From the cell containing the given text, extract its center point as [X, Y] coordinate. 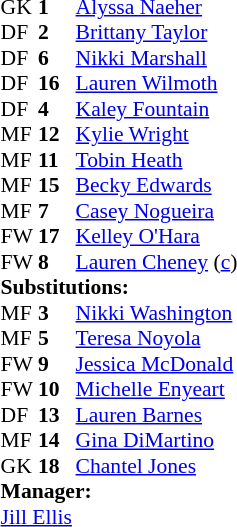
4 [57, 109]
13 [57, 415]
18 [57, 466]
12 [57, 135]
5 [57, 339]
9 [57, 364]
6 [57, 58]
11 [57, 160]
17 [57, 237]
8 [57, 262]
GK [20, 466]
14 [57, 441]
10 [57, 389]
3 [57, 313]
7 [57, 211]
2 [57, 33]
16 [57, 83]
15 [57, 185]
